Locate the cell with the specified text and output its (X, Y) center coordinate. 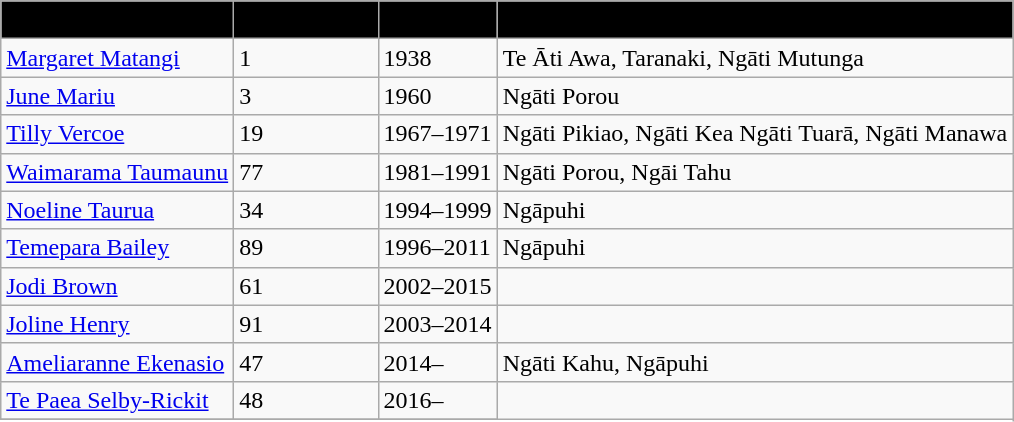
June Mariu (118, 96)
3 (306, 96)
77 (306, 172)
Ngāti Porou, Ngāi Tahu (755, 172)
Waimarama Taumaunu (118, 172)
1994–1999 (438, 210)
Ngāti Porou (755, 96)
1981–1991 (438, 172)
Jodi Brown (118, 286)
2002–2015 (438, 286)
1938 (438, 58)
Te Āti Awa, Taranaki, Ngāti Mutunga (755, 58)
Temepara Bailey (118, 248)
2016– (438, 400)
19 (306, 134)
Ngāti Kahu, Ngāpuhi (755, 362)
1967–1971 (438, 134)
Ameliaranne Ekenasio (118, 362)
Noeline Taurua (118, 210)
34 (306, 210)
48 (306, 400)
Te Paea Selby-Rickit (118, 400)
Tilly Vercoe (118, 134)
Margaret Matangi (118, 58)
Joline Henry (118, 324)
Appearances (306, 20)
1 (306, 58)
2014– (438, 362)
1996–2011 (438, 248)
91 (306, 324)
Ngāti Pikiao, Ngāti Kea Ngāti Tuarā, Ngāti Manawa (755, 134)
1960 (438, 96)
Player (118, 20)
47 (306, 362)
2003–2014 (438, 324)
61 (306, 286)
89 (306, 248)
Affiliations (755, 20)
Years (438, 20)
